Identify which cell holds the provided text, then report its [X, Y] central coordinate. 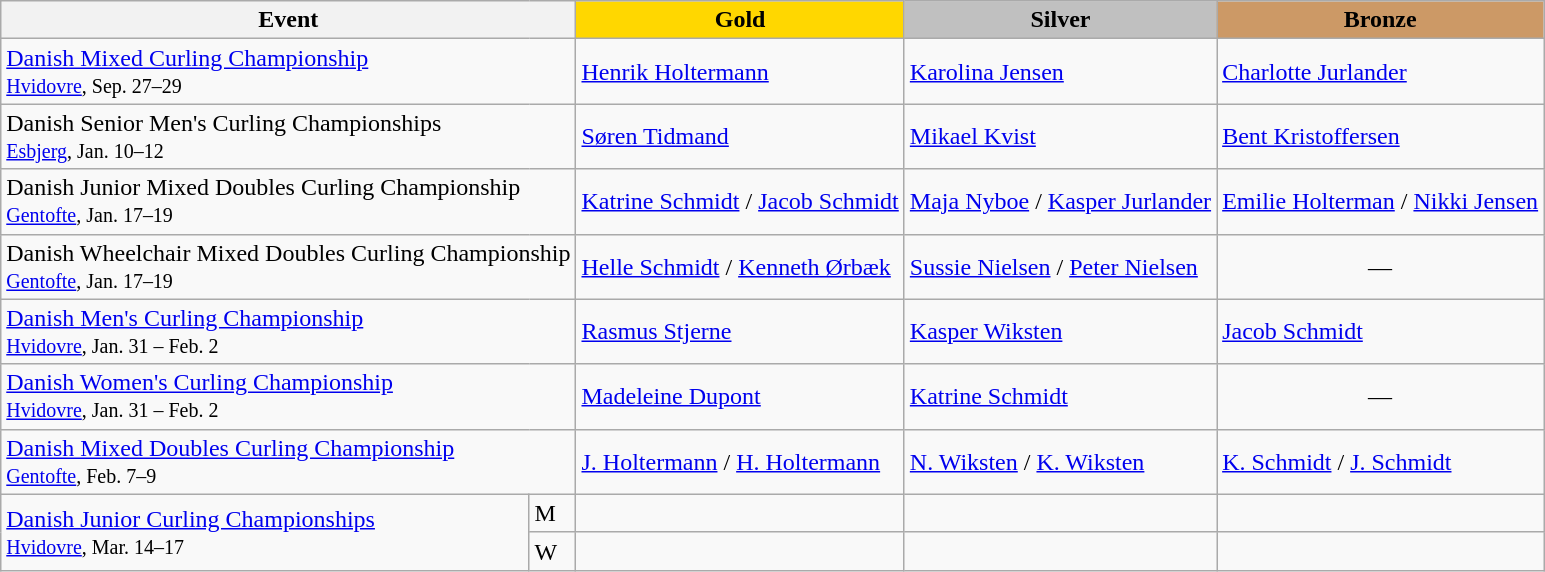
Søren Tidmand [740, 136]
Rasmus Stjerne [740, 332]
Sussie Nielsen / Peter Nielsen [1060, 266]
Danish Mixed Curling Championship Hvidovre, Sep. 27–29 [288, 72]
Katrine Schmidt / Jacob Schmidt [740, 202]
Charlotte Jurlander [1380, 72]
Silver [1060, 20]
W [552, 551]
Danish Senior Men's Curling Championships Esbjerg, Jan. 10–12 [288, 136]
Danish Mixed Doubles Curling Championship Gentofte, Feb. 7–9 [288, 462]
Danish Junior Curling Championships Hvidovre, Mar. 14–17 [265, 532]
Helle Schmidt / Kenneth Ørbæk [740, 266]
Maja Nyboe / Kasper Jurlander [1060, 202]
Event [288, 20]
Danish Women's Curling Championship Hvidovre, Jan. 31 – Feb. 2 [288, 396]
M [552, 513]
Jacob Schmidt [1380, 332]
Madeleine Dupont [740, 396]
Bent Kristoffersen [1380, 136]
Kasper Wiksten [1060, 332]
Danish Junior Mixed Doubles Curling Championship Gentofte, Jan. 17–19 [288, 202]
Henrik Holtermann [740, 72]
Bronze [1380, 20]
Karolina Jensen [1060, 72]
Danish Men's Curling Championship Hvidovre, Jan. 31 – Feb. 2 [288, 332]
Katrine Schmidt [1060, 396]
Gold [740, 20]
Emilie Holterman / Nikki Jensen [1380, 202]
K. Schmidt / J. Schmidt [1380, 462]
Danish Wheelchair Mixed Doubles Curling Championship Gentofte, Jan. 17–19 [288, 266]
Mikael Kvist [1060, 136]
J. Holtermann / H. Holtermann [740, 462]
N. Wiksten / K. Wiksten [1060, 462]
